Extract the (x, y) coordinate from the center of the cell holding the provided text.  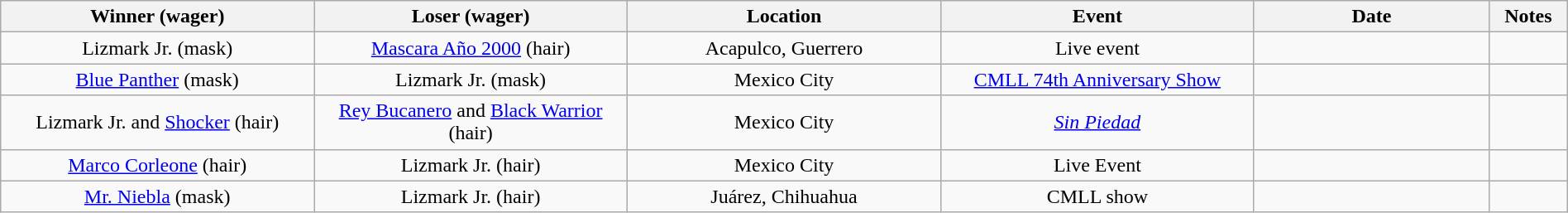
Sin Piedad (1097, 123)
Mascara Año 2000 (hair) (471, 48)
Blue Panther (mask) (157, 80)
Date (1371, 17)
Location (784, 17)
Mr. Niebla (mask) (157, 196)
Live event (1097, 48)
CMLL show (1097, 196)
Juárez, Chihuahua (784, 196)
Rey Bucanero and Black Warrior (hair) (471, 123)
Acapulco, Guerrero (784, 48)
Live Event (1097, 165)
CMLL 74th Anniversary Show (1097, 80)
Event (1097, 17)
Winner (wager) (157, 17)
Notes (1528, 17)
Lizmark Jr. and Shocker (hair) (157, 123)
Marco Corleone (hair) (157, 165)
Loser (wager) (471, 17)
